For the text-containing cell, return its midpoint in [x, y] coordinate format. 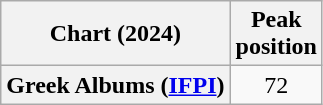
Chart (2024) [116, 34]
Peakposition [276, 34]
Greek Albums (IFPI) [116, 85]
72 [276, 85]
